Locate the cell with the specified text and output its (X, Y) center coordinate. 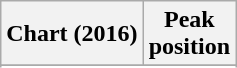
Chart (2016) (72, 34)
Peak position (189, 34)
